Return [X, Y] of the center of cell containing provided text 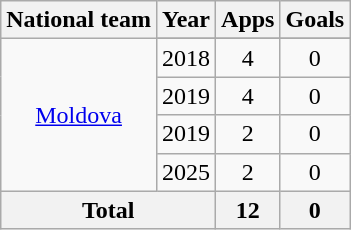
National team [79, 20]
2025 [186, 172]
Total [108, 210]
Moldova [79, 115]
Year [186, 20]
Apps [248, 20]
12 [248, 210]
Goals [315, 20]
2018 [186, 58]
